Capture the cell that displays the provided text and extract its [X, Y] central coordinate. 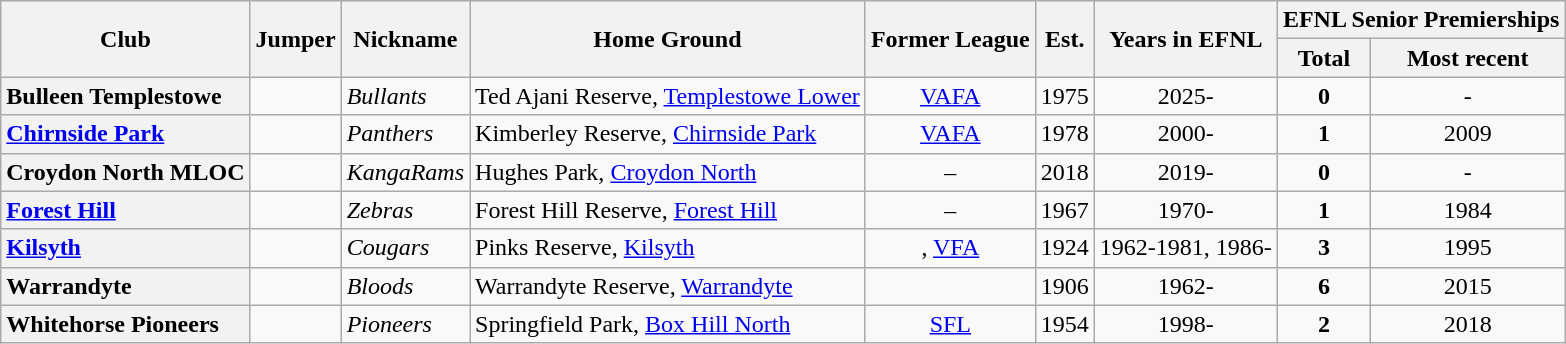
1995 [1468, 248]
Home Ground [668, 39]
Whitehorse Pioneers [126, 324]
Cougars [405, 248]
Kimberley Reserve, Chirnside Park [668, 134]
Zebras [405, 210]
Total [1324, 58]
Warrandyte [126, 286]
Est. [1064, 39]
1998- [1186, 324]
1962- [1186, 286]
1962-1981, 1986- [1186, 248]
1906 [1064, 286]
1984 [1468, 210]
SFL [950, 324]
Bulleen Templestowe [126, 96]
Most recent [1468, 58]
Panthers [405, 134]
Croydon North MLOC [126, 172]
Kilsyth [126, 248]
1924 [1064, 248]
, VFA [950, 248]
2000- [1186, 134]
Forest Hill [126, 210]
Ted Ajani Reserve, Templestowe Lower [668, 96]
KangaRams [405, 172]
Hughes Park, Croydon North [668, 172]
Warrandyte Reserve, Warrandyte [668, 286]
3 [1324, 248]
Bloods [405, 286]
2025- [1186, 96]
Springfield Park, Box Hill North [668, 324]
Chirnside Park [126, 134]
2019- [1186, 172]
Years in EFNL [1186, 39]
1970- [1186, 210]
Former League [950, 39]
Pioneers [405, 324]
1975 [1064, 96]
Nickname [405, 39]
Club [126, 39]
2009 [1468, 134]
Forest Hill Reserve, Forest Hill [668, 210]
6 [1324, 286]
Pinks Reserve, Kilsyth [668, 248]
1978 [1064, 134]
2 [1324, 324]
EFNL Senior Premierships [1421, 20]
2015 [1468, 286]
Jumper [296, 39]
Bullants [405, 96]
1954 [1064, 324]
1967 [1064, 210]
